Output the [X, Y] coordinate of the center of the cell containing the given text.  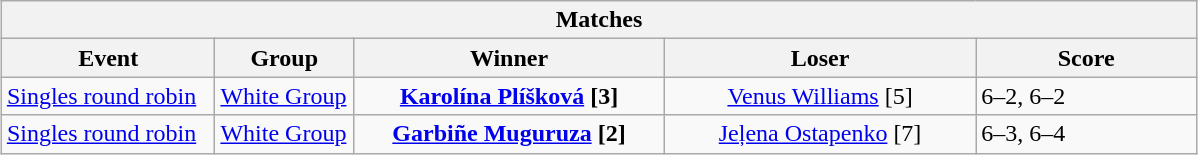
Matches [598, 20]
Loser [820, 58]
Event [108, 58]
6–3, 6–4 [1086, 134]
Karolína Plíšková [3] [508, 96]
Winner [508, 58]
Jeļena Ostapenko [7] [820, 134]
Garbiñe Muguruza [2] [508, 134]
Score [1086, 58]
Venus Williams [5] [820, 96]
Group [284, 58]
6–2, 6–2 [1086, 96]
